Pinpoint the cell where the given text exists, returning its (x, y) midpoint coordinate. 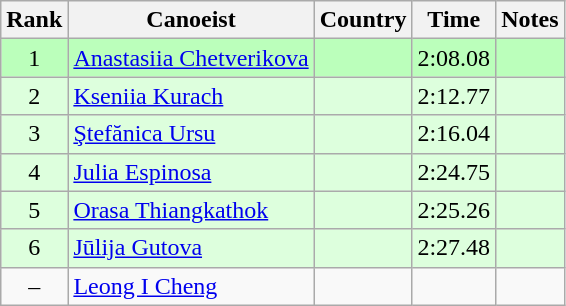
2:12.77 (454, 96)
2:16.04 (454, 134)
Leong I Cheng (191, 286)
Kseniia Kurach (191, 96)
2:27.48 (454, 248)
Ştefănica Ursu (191, 134)
Jūlija Gutova (191, 248)
4 (34, 172)
Canoeist (191, 20)
2:24.75 (454, 172)
3 (34, 134)
– (34, 286)
2:08.08 (454, 58)
2:25.26 (454, 210)
Rank (34, 20)
6 (34, 248)
Orasa Thiangkathok (191, 210)
5 (34, 210)
Julia Espinosa (191, 172)
Country (363, 20)
2 (34, 96)
1 (34, 58)
Notes (530, 20)
Anastasiia Chetverikova (191, 58)
Time (454, 20)
